Determine the (X, Y) coordinate at the center of the cell enclosing the given text.  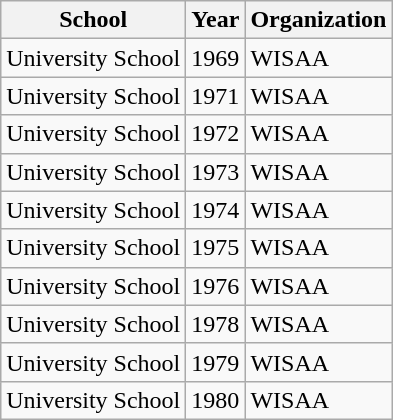
1980 (216, 400)
1972 (216, 134)
1973 (216, 172)
1976 (216, 286)
1974 (216, 210)
School (94, 20)
1978 (216, 324)
Organization (318, 20)
1979 (216, 362)
1975 (216, 248)
Year (216, 20)
1969 (216, 58)
1971 (216, 96)
